Return the [x, y] coordinate for the center point of the cell that contains the specified text.  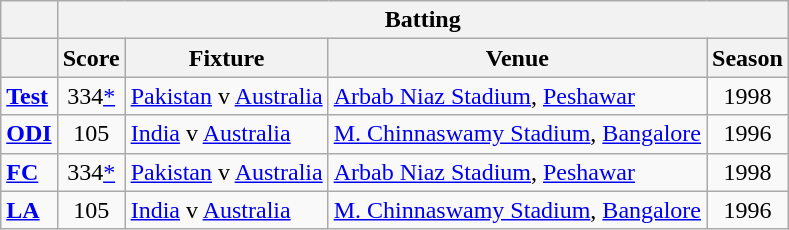
Fixture [226, 58]
Batting [422, 20]
ODI [29, 134]
Score [91, 58]
Season [748, 58]
Venue [517, 58]
Test [29, 96]
LA [29, 210]
FC [29, 172]
